Detect which cell encompasses the target text, then output its (x, y) center coordinate. 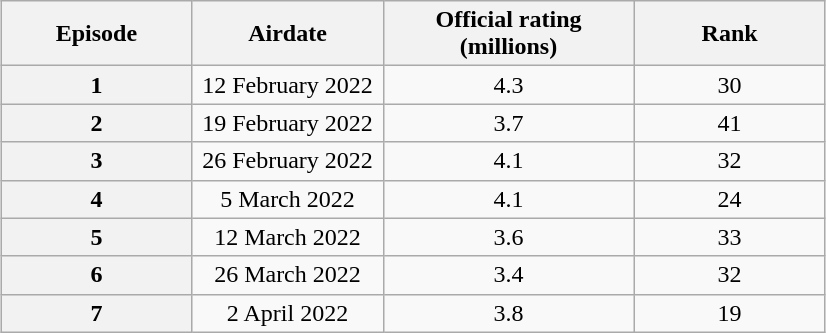
12 February 2022 (288, 85)
3.4 (508, 275)
7 (96, 313)
30 (730, 85)
12 March 2022 (288, 237)
6 (96, 275)
3.6 (508, 237)
3.8 (508, 313)
19 (730, 313)
5 (96, 237)
26 February 2022 (288, 161)
3.7 (508, 123)
2 (96, 123)
2 April 2022 (288, 313)
24 (730, 199)
3 (96, 161)
Official rating(millions) (508, 34)
1 (96, 85)
4 (96, 199)
4.3 (508, 85)
Episode (96, 34)
33 (730, 237)
Rank (730, 34)
41 (730, 123)
Airdate (288, 34)
26 March 2022 (288, 275)
5 March 2022 (288, 199)
19 February 2022 (288, 123)
